For the text-containing cell, return its midpoint in (x, y) coordinate format. 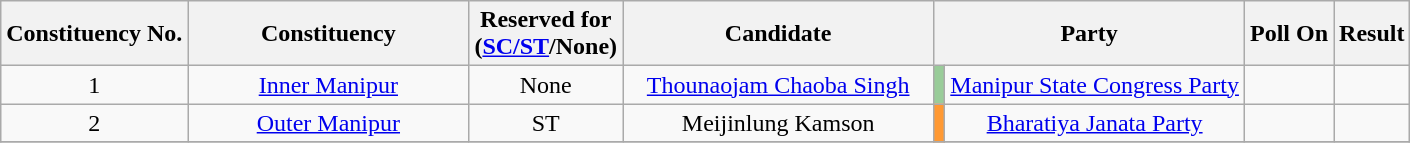
Constituency No. (94, 34)
Outer Manipur (328, 123)
Bharatiya Janata Party (1095, 123)
Manipur State Congress Party (1095, 85)
2 (94, 123)
1 (94, 85)
None (546, 85)
ST (546, 123)
Result (1372, 34)
Poll On (1288, 34)
Thounaojam Chaoba Singh (778, 85)
Meijinlung Kamson (778, 123)
Candidate (778, 34)
Inner Manipur (328, 85)
Constituency (328, 34)
Party (1090, 34)
Reserved for(SC/ST/None) (546, 34)
